Output the (x, y) coordinate of the center of the cell containing the given text.  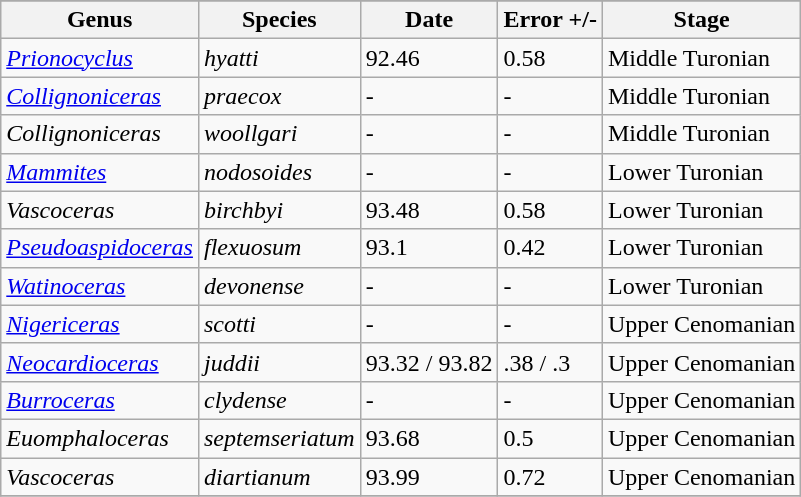
septemseriatum (279, 438)
nodosoides (279, 172)
93.99 (429, 477)
93.32 / 93.82 (429, 362)
Watinoceras (100, 286)
Euomphaloceras (100, 438)
clydense (279, 400)
Burroceras (100, 400)
Species (279, 20)
hyatti (279, 58)
Error +/- (550, 20)
scotti (279, 324)
92.46 (429, 58)
Neocardioceras (100, 362)
Pseudoaspidoceras (100, 248)
Date (429, 20)
0.5 (550, 438)
Mammites (100, 172)
93.68 (429, 438)
0.72 (550, 477)
devonense (279, 286)
.38 / .3 (550, 362)
0.42 (550, 248)
Stage (701, 20)
woollgari (279, 134)
praecox (279, 96)
Nigericeras (100, 324)
Prionocyclus (100, 58)
diartianum (279, 477)
flexuosum (279, 248)
birchbyi (279, 210)
juddii (279, 362)
93.48 (429, 210)
Genus (100, 20)
93.1 (429, 248)
